Find where the given text appears and provide that cell's center as [X, Y] coordinate. 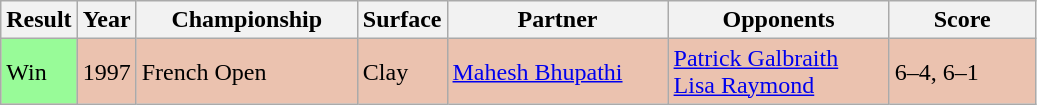
1997 [106, 72]
Championship [246, 20]
Result [39, 20]
6–4, 6–1 [962, 72]
Opponents [778, 20]
French Open [246, 72]
Score [962, 20]
Patrick Galbraith Lisa Raymond [778, 72]
Win [39, 72]
Year [106, 20]
Clay [402, 72]
Partner [558, 20]
Mahesh Bhupathi [558, 72]
Surface [402, 20]
